Provide the (x, y) coordinate of the cell's center where the given text is located.  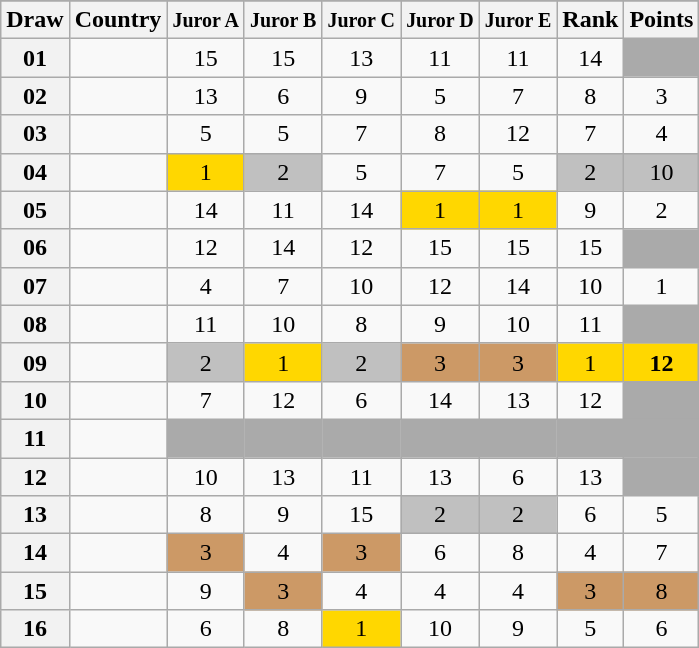
07 (35, 286)
Points (662, 20)
Country (118, 20)
08 (35, 324)
Juror B (283, 20)
09 (35, 362)
Juror C (362, 20)
05 (35, 210)
Draw (35, 20)
Rank (590, 20)
Juror E (518, 20)
Juror D (440, 20)
01 (35, 58)
06 (35, 248)
02 (35, 96)
16 (35, 629)
03 (35, 134)
Juror A (206, 20)
04 (35, 172)
